Locate the cell with the specified text and output its [X, Y] center coordinate. 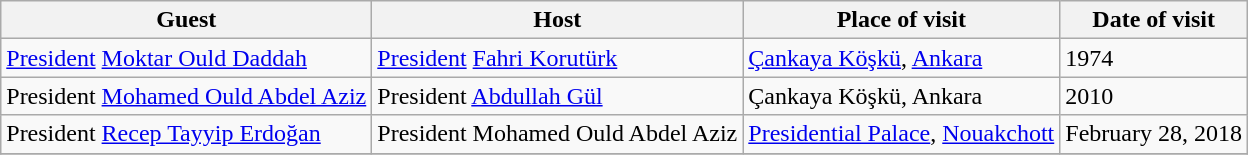
February 28, 2018 [1154, 134]
Presidential Palace, Nouakchott [902, 134]
President Recep Tayyip Erdoğan [186, 134]
President Abdullah Gül [558, 96]
President Moktar Ould Daddah [186, 58]
President Fahri Korutürk [558, 58]
2010 [1154, 96]
Date of visit [1154, 20]
Place of visit [902, 20]
1974 [1154, 58]
Guest [186, 20]
Host [558, 20]
